Extract the [x, y] coordinate from the center of the cell holding the provided text.  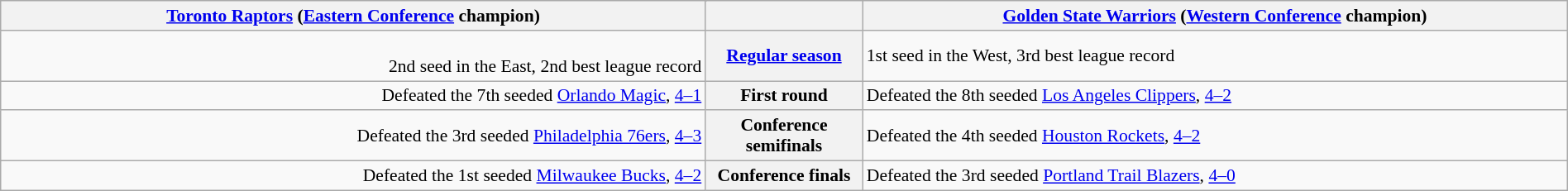
1st seed in the West, 3rd best league record [1216, 56]
Defeated the 3rd seeded Portland Trail Blazers, 4–0 [1216, 176]
Defeated the 7th seeded Orlando Magic, 4–1 [354, 96]
Golden State Warriors (Western Conference champion) [1216, 16]
2nd seed in the East, 2nd best league record [354, 56]
Defeated the 1st seeded Milwaukee Bucks, 4–2 [354, 176]
Conference semifinals [784, 136]
First round [784, 96]
Defeated the 4th seeded Houston Rockets, 4–2 [1216, 136]
Regular season [784, 56]
Defeated the 3rd seeded Philadelphia 76ers, 4–3 [354, 136]
Defeated the 8th seeded Los Angeles Clippers, 4–2 [1216, 96]
Conference finals [784, 176]
Toronto Raptors (Eastern Conference champion) [354, 16]
